Return the (X, Y) coordinate for the center point of the cell that contains the specified text.  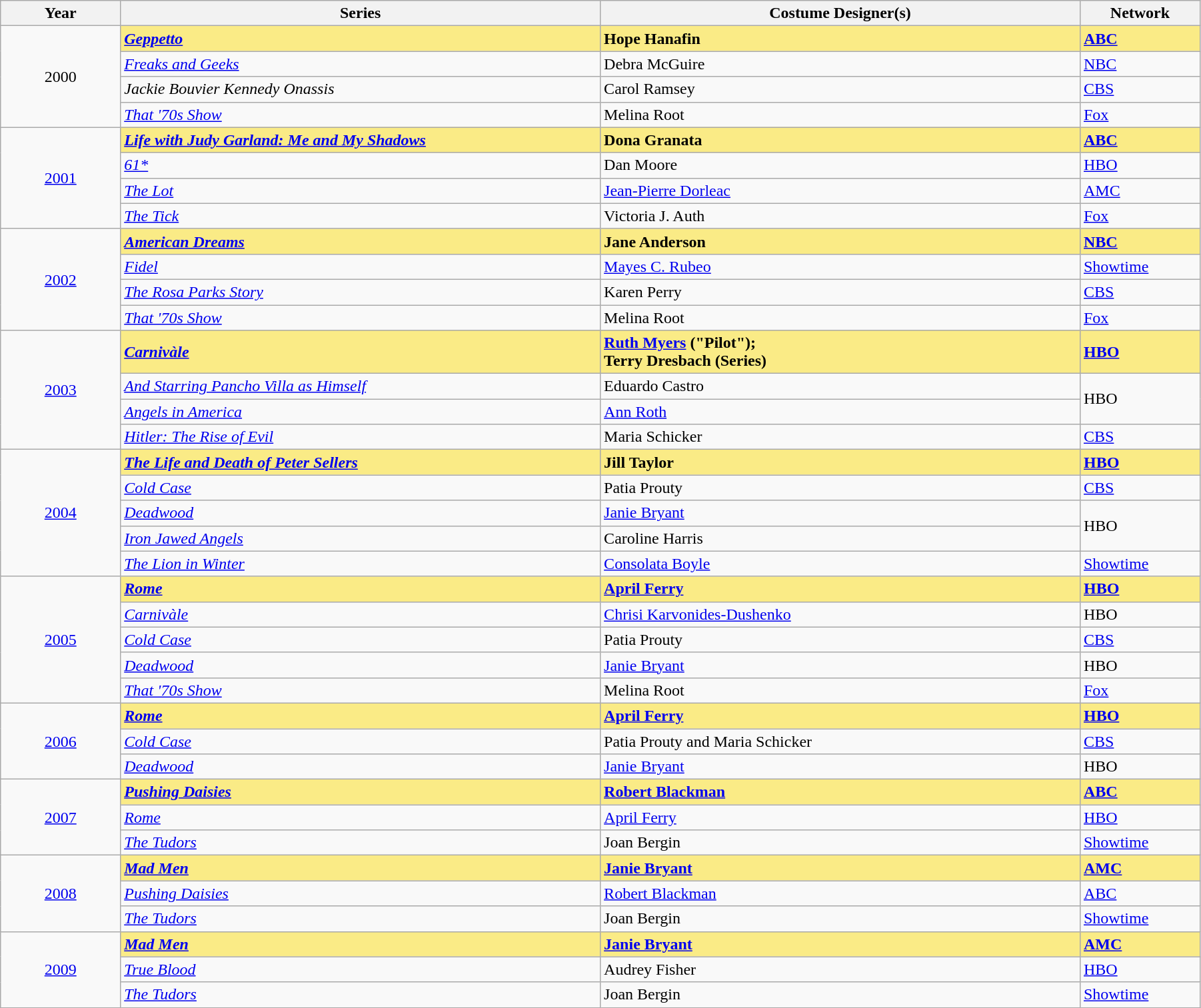
2006 (61, 741)
Iron Jawed Angels (361, 538)
Jill Taylor (840, 462)
Jean-Pierre Dorleac (840, 191)
Geppetto (361, 39)
Dan Moore (840, 165)
Hitler: The Rise of Evil (361, 437)
Jackie Bouvier Kennedy Onassis (361, 89)
2009 (61, 969)
2002 (61, 279)
Consolata Boyle (840, 564)
True Blood (361, 969)
Ruth Myers ("Pilot"); Terry Dresbach (Series) (840, 352)
Freaks and Geeks (361, 64)
Angels in America (361, 412)
Series (361, 13)
Chrisi Karvonides-Dushenko (840, 614)
The Tick (361, 216)
2001 (61, 178)
American Dreams (361, 241)
61* (361, 165)
Audrey Fisher (840, 969)
The Lion in Winter (361, 564)
Caroline Harris (840, 538)
2004 (61, 513)
The Life and Death of Peter Sellers (361, 462)
And Starring Pancho Villa as Himself (361, 386)
Year (61, 13)
Ann Roth (840, 412)
2008 (61, 893)
Eduardo Castro (840, 386)
2003 (61, 390)
Dona Granata (840, 140)
Jane Anderson (840, 241)
Costume Designer(s) (840, 13)
Mayes C. Rubeo (840, 266)
The Rosa Parks Story (361, 292)
Carol Ramsey (840, 89)
2000 (61, 77)
Life with Judy Garland: Me and My Shadows (361, 140)
Patia Prouty and Maria Schicker (840, 742)
Victoria J. Auth (840, 216)
Hope Hanafin (840, 39)
Maria Schicker (840, 437)
2007 (61, 817)
The Lot (361, 191)
Fidel (361, 266)
Karen Perry (840, 292)
Network (1140, 13)
2005 (61, 640)
Debra McGuire (840, 64)
